Pinpoint the cell where the given text exists, returning its [X, Y] midpoint coordinate. 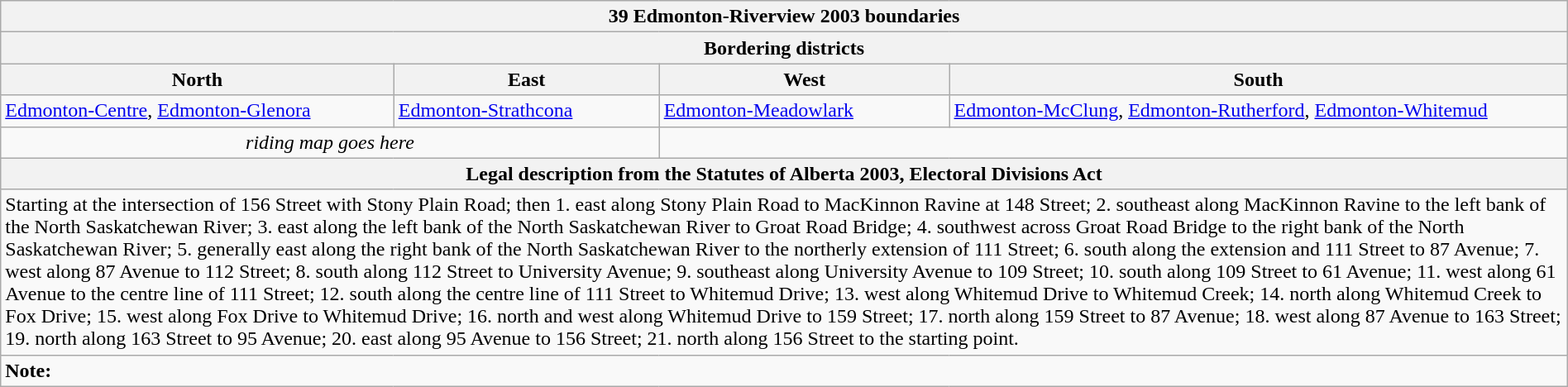
West [804, 79]
Note: [784, 370]
East [526, 79]
Edmonton-Meadowlark [804, 111]
South [1259, 79]
Edmonton-Centre, Edmonton-Glenora [197, 111]
North [197, 79]
Legal description from the Statutes of Alberta 2003, Electoral Divisions Act [784, 174]
Edmonton-McClung, Edmonton-Rutherford, Edmonton-Whitemud [1259, 111]
39 Edmonton-Riverview 2003 boundaries [784, 17]
Edmonton-Strathcona [526, 111]
Bordering districts [784, 48]
riding map goes here [330, 142]
